Search for the cell housing the specified text and yield its (x, y) center coordinate. 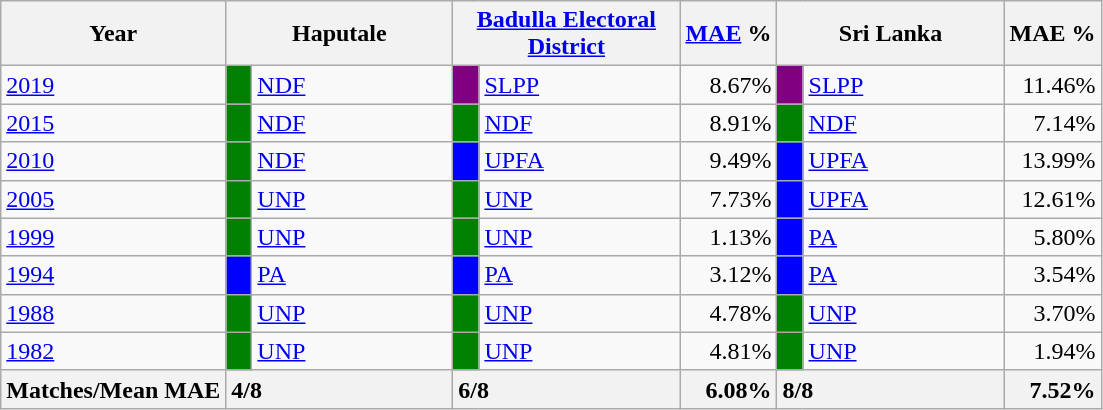
2015 (114, 123)
2019 (114, 85)
1.94% (1052, 351)
7.14% (1052, 123)
2010 (114, 161)
8/8 (890, 389)
Sri Lanka (890, 34)
Year (114, 34)
4.81% (728, 351)
6/8 (566, 389)
5.80% (1052, 237)
1999 (114, 237)
9.49% (728, 161)
1994 (114, 275)
1.13% (728, 237)
2005 (114, 199)
3.54% (1052, 275)
7.73% (728, 199)
12.61% (1052, 199)
4.78% (728, 313)
Haputale (340, 34)
1982 (114, 351)
7.52% (1052, 389)
3.70% (1052, 313)
Badulla Electoral District (566, 34)
8.67% (728, 85)
4/8 (340, 389)
Matches/Mean MAE (114, 389)
13.99% (1052, 161)
11.46% (1052, 85)
1988 (114, 313)
6.08% (728, 389)
3.12% (728, 275)
8.91% (728, 123)
